Pinpoint the cell where the given text exists, returning its (X, Y) midpoint coordinate. 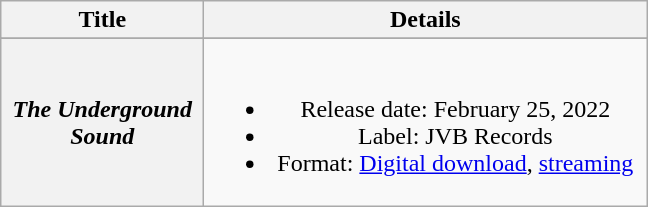
Title (102, 20)
Details (426, 20)
Release date: February 25, 2022Label: JVB RecordsFormat: Digital download, streaming (426, 122)
The Underground Sound (102, 122)
